For the text-containing cell, return its midpoint in (X, Y) coordinate format. 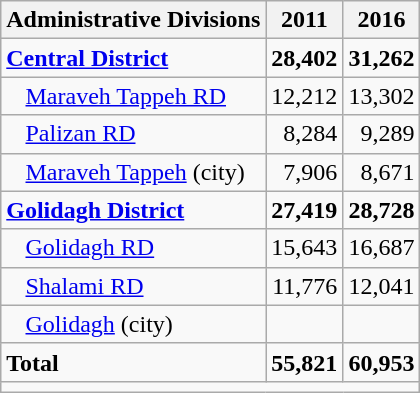
Golidagh District (134, 210)
27,419 (304, 210)
2011 (304, 20)
Golidagh (city) (134, 324)
2016 (382, 20)
9,289 (382, 134)
16,687 (382, 248)
55,821 (304, 362)
Shalami RD (134, 286)
31,262 (382, 58)
Administrative Divisions (134, 20)
Golidagh RD (134, 248)
Palizan RD (134, 134)
7,906 (304, 172)
28,728 (382, 210)
12,041 (382, 286)
13,302 (382, 96)
60,953 (382, 362)
28,402 (304, 58)
15,643 (304, 248)
Total (134, 362)
8,284 (304, 134)
11,776 (304, 286)
Central District (134, 58)
Maraveh Tappeh (city) (134, 172)
8,671 (382, 172)
Maraveh Tappeh RD (134, 96)
12,212 (304, 96)
